Output the [X, Y] coordinate of the center of the cell containing the given text.  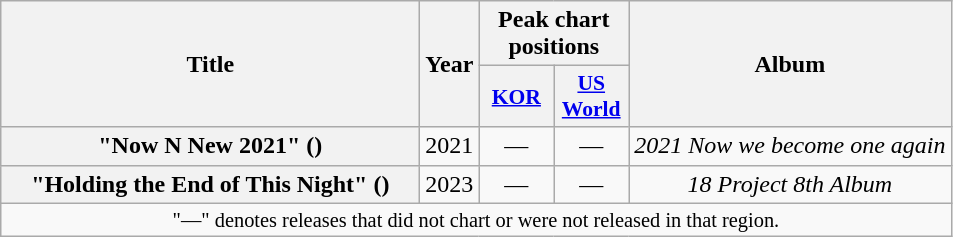
Peak chart positions [554, 34]
Title [210, 64]
"—" denotes releases that did not chart or were not released in that region. [476, 220]
2021 [450, 146]
2021 Now we become one again [790, 146]
US World [592, 96]
18 Project 8th Album [790, 184]
KOR [516, 96]
"Now N New 2021" () [210, 146]
Album [790, 64]
2023 [450, 184]
"Holding the End of This Night" () [210, 184]
Year [450, 64]
